Return [X, Y] of the center of cell containing provided text 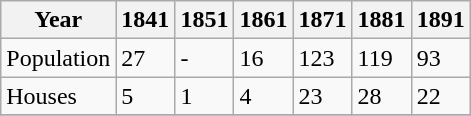
1841 [146, 20]
1 [204, 96]
119 [382, 58]
Houses [58, 96]
23 [322, 96]
- [204, 58]
123 [322, 58]
1881 [382, 20]
93 [440, 58]
Year [58, 20]
22 [440, 96]
Population [58, 58]
1891 [440, 20]
1851 [204, 20]
1871 [322, 20]
4 [264, 96]
1861 [264, 20]
28 [382, 96]
5 [146, 96]
16 [264, 58]
27 [146, 58]
